Find where the given text appears and provide that cell's center as [x, y] coordinate. 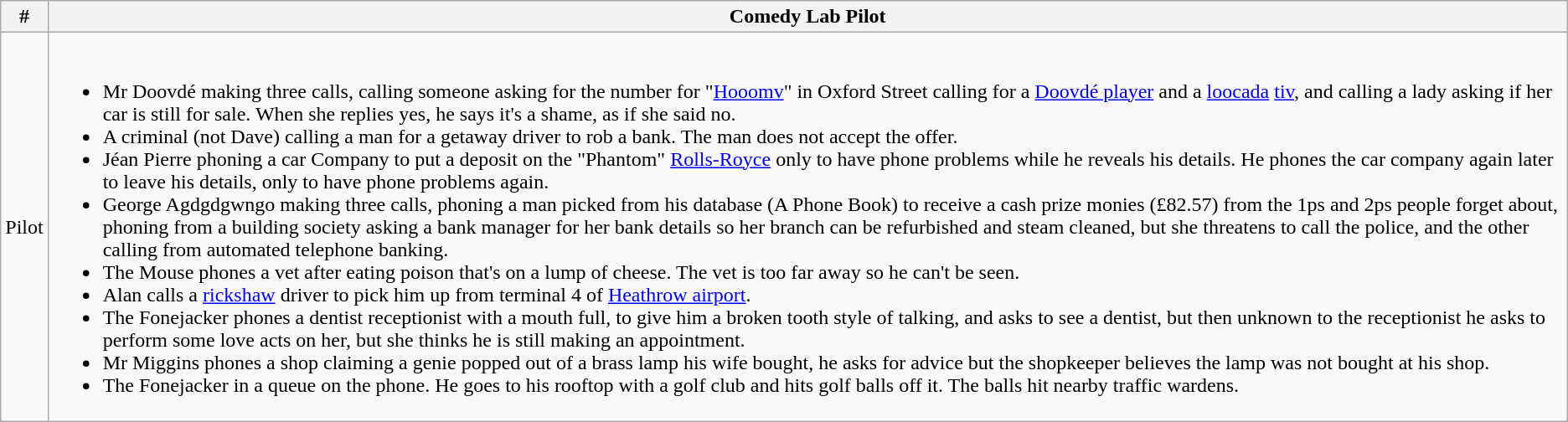
# [24, 17]
Comedy Lab Pilot [807, 17]
Pilot [24, 227]
